Detect which cell encompasses the target text, then output its (x, y) center coordinate. 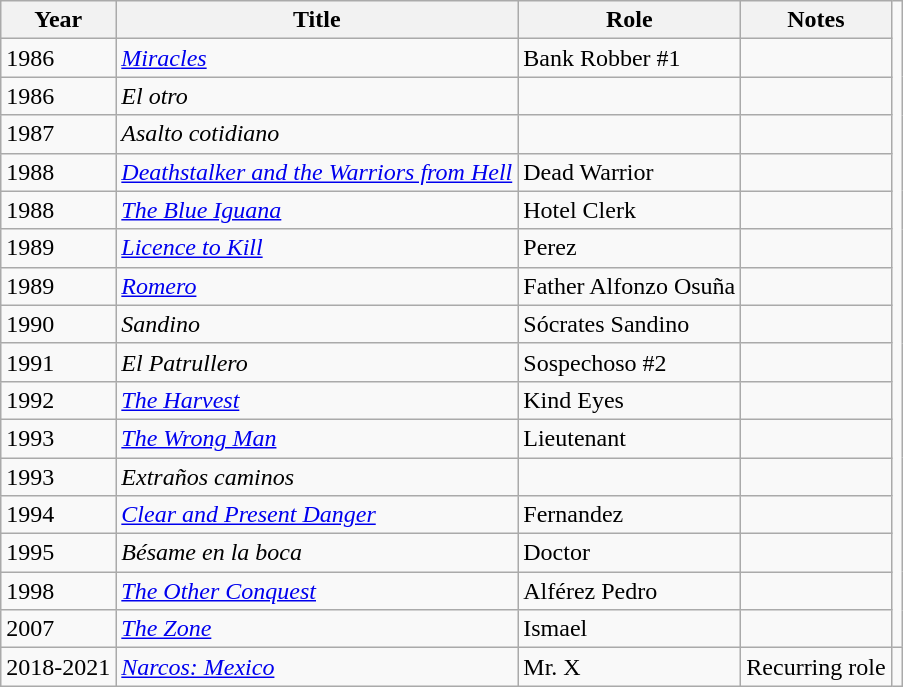
Miracles (317, 58)
Kind Eyes (630, 400)
2018-2021 (58, 667)
1994 (58, 515)
Father Alfonzo Osuña (630, 286)
1995 (58, 553)
Narcos: Mexico (317, 667)
Sospechoso #2 (630, 362)
2007 (58, 629)
Ismael (630, 629)
Hotel Clerk (630, 210)
Role (630, 20)
The Wrong Man (317, 438)
Mr. X (630, 667)
Notes (816, 20)
Licence to Kill (317, 248)
Fernandez (630, 515)
The Other Conquest (317, 591)
1991 (58, 362)
1990 (58, 324)
1992 (58, 400)
Sandino (317, 324)
Year (58, 20)
Asalto cotidiano (317, 134)
The Harvest (317, 400)
1998 (58, 591)
Clear and Present Danger (317, 515)
Dead Warrior (630, 172)
Recurring role (816, 667)
El Patrullero (317, 362)
Deathstalker and the Warriors from Hell (317, 172)
Sócrates Sandino (630, 324)
El otro (317, 96)
The Zone (317, 629)
Perez (630, 248)
Extraños caminos (317, 477)
Romero (317, 286)
1987 (58, 134)
Bésame en la boca (317, 553)
Bank Robber #1 (630, 58)
Doctor (630, 553)
Alférez Pedro (630, 591)
Title (317, 20)
Lieutenant (630, 438)
The Blue Iguana (317, 210)
